Extract the [X, Y] coordinate from the center of the cell holding the provided text.  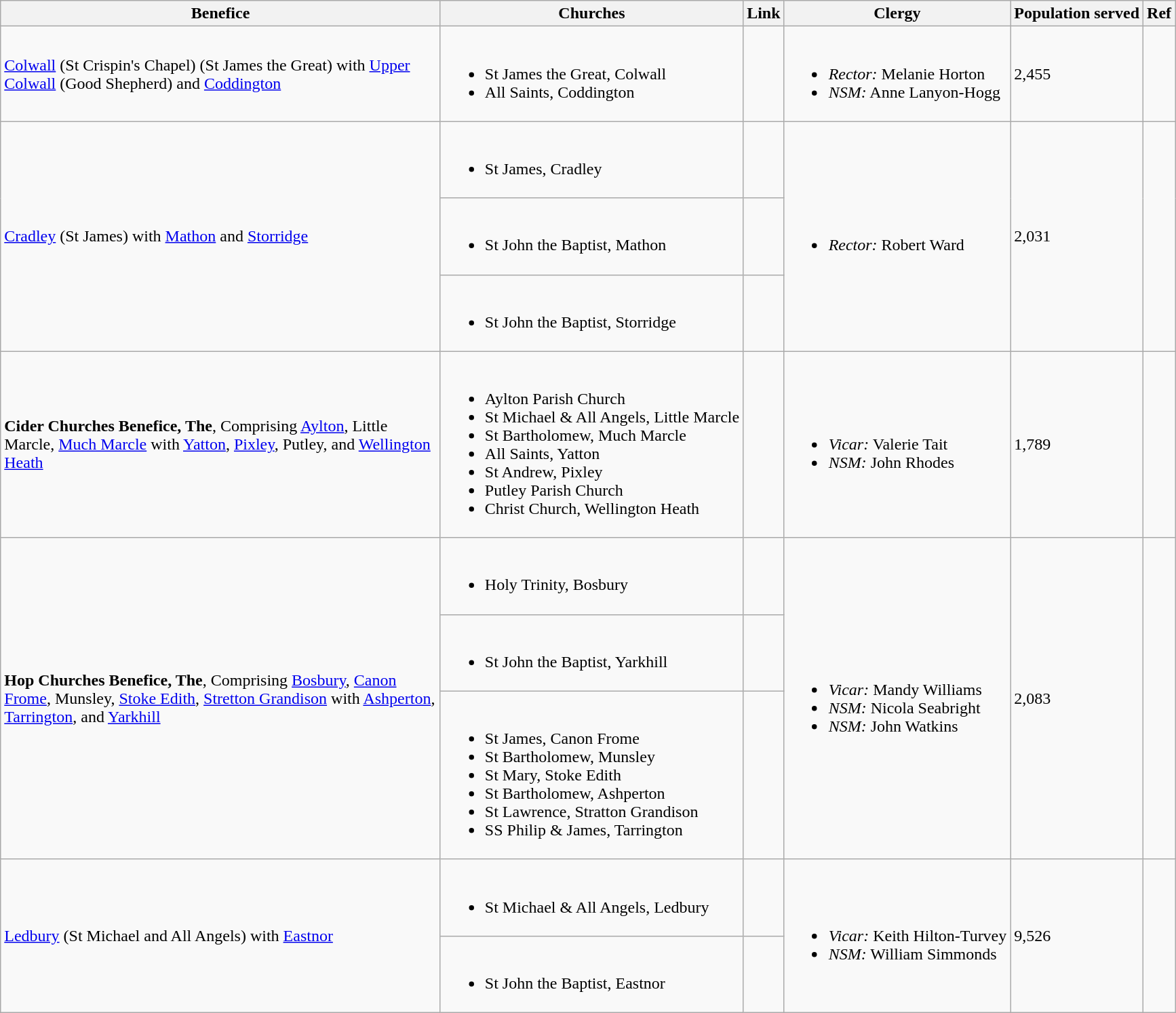
Hop Churches Benefice, The, Comprising Bosbury, Canon Frome, Munsley, Stoke Edith, Stretton Grandison with Ashperton, Tarrington, and Yarkhill [221, 698]
Population served [1077, 14]
Colwall (St Crispin's Chapel) (St James the Great) with Upper Colwall (Good Shepherd) and Coddington [221, 74]
Vicar: Mandy WilliamsNSM: Nicola SeabrightNSM: John Watkins [897, 698]
1,789 [1077, 445]
St John the Baptist, Mathon [591, 236]
Vicar: Keith Hilton-TurveyNSM: William Simmonds [897, 936]
St James the Great, ColwallAll Saints, Coddington [591, 74]
St John the Baptist, Eastnor [591, 974]
Churches [591, 14]
Rector: Robert Ward [897, 236]
2,455 [1077, 74]
Vicar: Valerie TaitNSM: John Rhodes [897, 445]
Link [764, 14]
Cider Churches Benefice, The, Comprising Aylton, Little Marcle, Much Marcle with Yatton, Pixley, Putley, and Wellington Heath [221, 445]
9,526 [1077, 936]
St John the Baptist, Storridge [591, 313]
2,031 [1077, 236]
Cradley (St James) with Mathon and Storridge [221, 236]
St Michael & All Angels, Ledbury [591, 898]
Holy Trinity, Bosbury [591, 576]
St James, Cradley [591, 160]
Rector: Melanie HortonNSM: Anne Lanyon-Hogg [897, 74]
St John the Baptist, Yarkhill [591, 652]
Ref [1160, 14]
St James, Canon FromeSt Bartholomew, MunsleySt Mary, Stoke EdithSt Bartholomew, AshpertonSt Lawrence, Stratton GrandisonSS Philip & James, Tarrington [591, 775]
Clergy [897, 14]
Ledbury (St Michael and All Angels) with Eastnor [221, 936]
Benefice [221, 14]
2,083 [1077, 698]
